Return the (x, y) coordinate for the center point of the cell that contains the specified text.  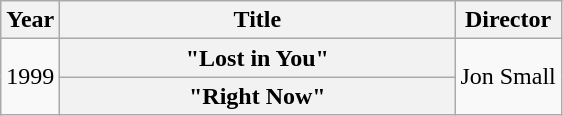
Jon Small (508, 77)
Director (508, 20)
"Lost in You" (258, 58)
"Right Now" (258, 96)
Title (258, 20)
1999 (30, 77)
Year (30, 20)
